Find where the given text appears and provide that cell's center as [X, Y] coordinate. 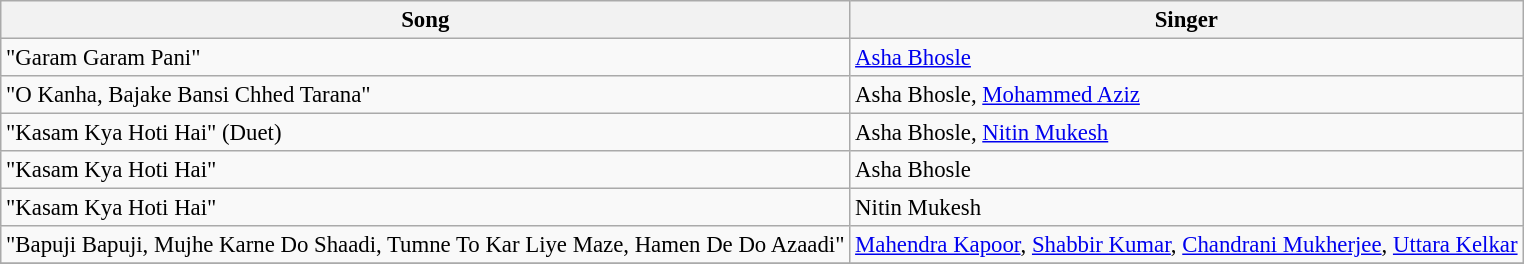
Singer [1186, 20]
"Bapuji Bapuji, Mujhe Karne Do Shaadi, Tumne To Kar Liye Maze, Hamen De Do Azaadi" [426, 245]
Song [426, 20]
Asha Bhosle, Nitin Mukesh [1186, 133]
"Kasam Kya Hoti Hai" (Duet) [426, 133]
Asha Bhosle, Mohammed Aziz [1186, 95]
"O Kanha, Bajake Bansi Chhed Tarana" [426, 95]
Mahendra Kapoor, Shabbir Kumar, Chandrani Mukherjee, Uttara Kelkar [1186, 245]
Nitin Mukesh [1186, 208]
"Garam Garam Pani" [426, 58]
